Provide the (X, Y) coordinate of the cell's center where the given text is located.  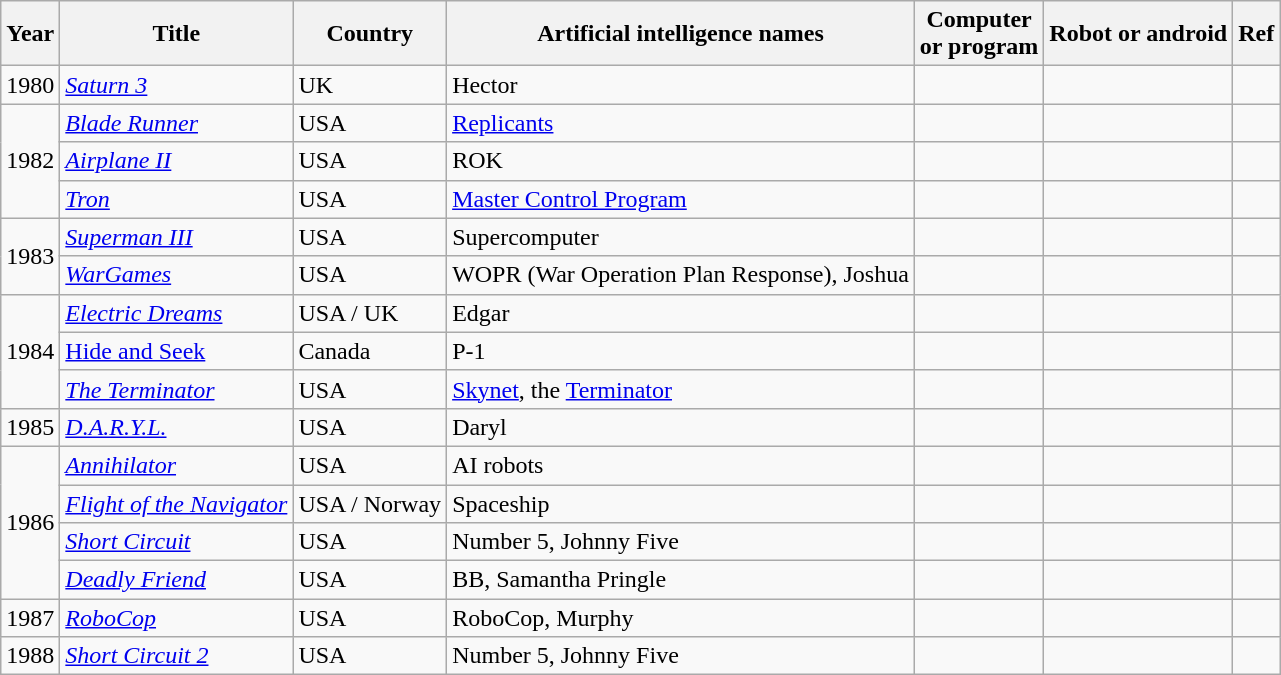
Robot or android (1138, 34)
The Terminator (176, 389)
Hector (681, 85)
1987 (30, 618)
BB, Samantha Pringle (681, 580)
1984 (30, 351)
ROK (681, 161)
Blade Runner (176, 123)
1985 (30, 427)
1988 (30, 656)
Hide and Seek (176, 351)
Short Circuit (176, 542)
Master Control Program (681, 199)
Country (370, 34)
Saturn 3 (176, 85)
D.A.R.Y.L. (176, 427)
Year (30, 34)
Daryl (681, 427)
1986 (30, 522)
Title (176, 34)
Spaceship (681, 503)
Artificial intelligence names (681, 34)
USA / UK (370, 313)
P-1 (681, 351)
UK (370, 85)
Canada (370, 351)
USA / Norway (370, 503)
Tron (176, 199)
Ref (1256, 34)
Superman III (176, 237)
RoboCop (176, 618)
AI robots (681, 465)
WOPR (War Operation Plan Response), Joshua (681, 275)
Electric Dreams (176, 313)
Airplane II (176, 161)
Flight of the Navigator (176, 503)
Annihilator (176, 465)
1980 (30, 85)
Supercomputer (681, 237)
Edgar (681, 313)
1982 (30, 161)
1983 (30, 256)
Short Circuit 2 (176, 656)
Replicants (681, 123)
Skynet, the Terminator (681, 389)
RoboCop, Murphy (681, 618)
Deadly Friend (176, 580)
Computeror program (978, 34)
WarGames (176, 275)
